Find where the given text appears and provide that cell's center as (x, y) coordinate. 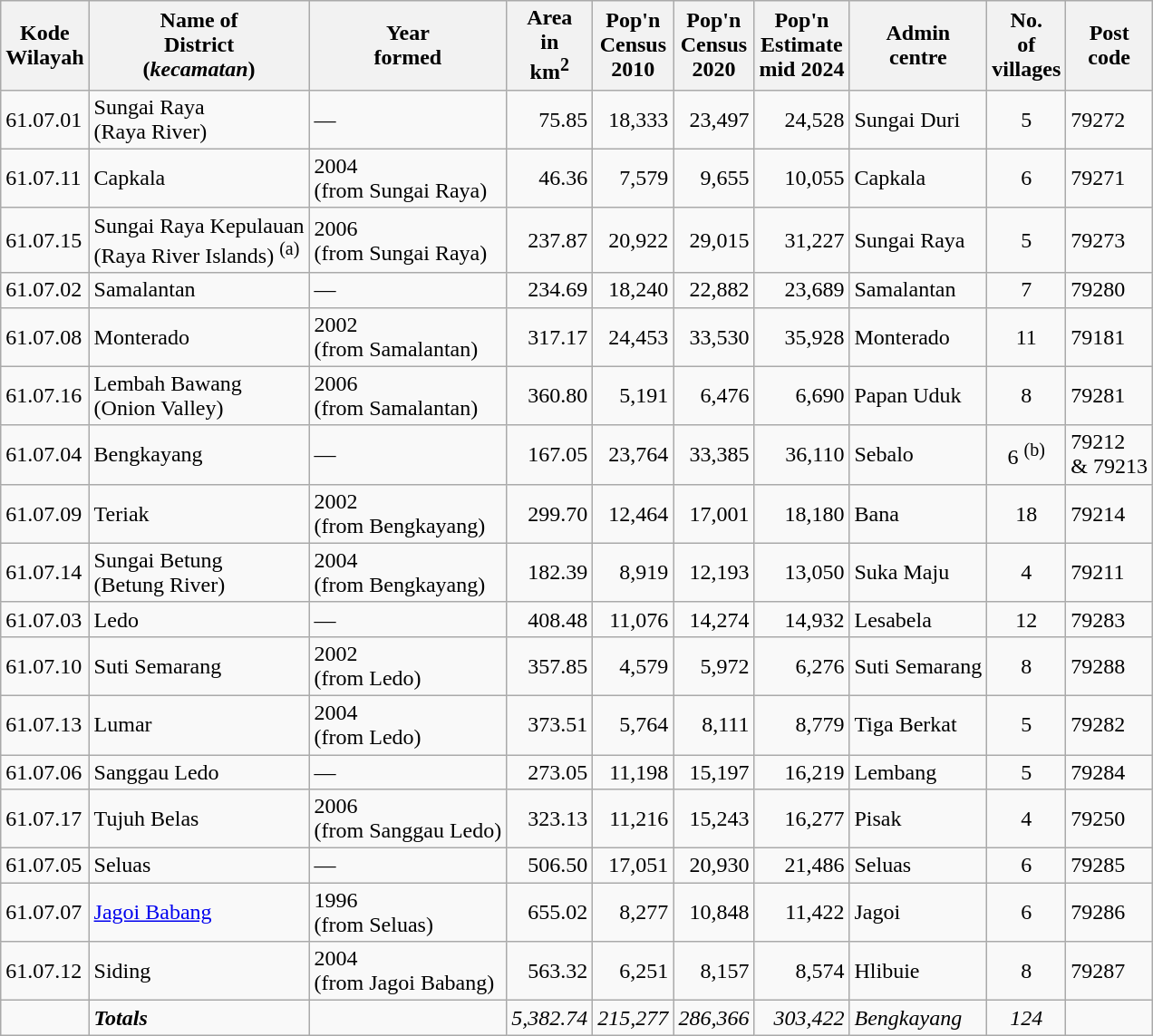
61.07.04 (45, 455)
5,382.74 (549, 1018)
10,055 (801, 178)
No.ofvillages (1026, 45)
1996(from Seluas) (408, 912)
79273 (1109, 240)
11 (1026, 337)
Papan Uduk (918, 395)
79214 (1109, 513)
Tujuh Belas (199, 819)
6 (b) (1026, 455)
2006(from Samalantan) (408, 395)
Sungai Raya Kepulauan (Raya River Islands) (a) (199, 240)
61.07.06 (45, 772)
79288 (1109, 665)
Totals (199, 1018)
22,882 (714, 290)
8,779 (801, 725)
18,240 (633, 290)
357.85 (549, 665)
18 (1026, 513)
655.02 (549, 912)
16,219 (801, 772)
167.05 (549, 455)
79181 (1109, 337)
Lembah Bawang (Onion Valley) (199, 395)
8,157 (714, 972)
Sanggau Ledo (199, 772)
79250 (1109, 819)
20,930 (714, 866)
237.87 (549, 240)
Name ofDistrict(kecamatan) (199, 45)
11,198 (633, 772)
61.07.09 (45, 513)
12,193 (714, 573)
61.07.03 (45, 619)
5,191 (633, 395)
303,422 (801, 1018)
Sungai Duri (918, 120)
23,689 (801, 290)
Postcode (1109, 45)
29,015 (714, 240)
6,251 (633, 972)
323.13 (549, 819)
79271 (1109, 178)
33,530 (714, 337)
61.07.15 (45, 240)
61.07.16 (45, 395)
Lesabela (918, 619)
Jagoi Babang (199, 912)
61.07.11 (45, 178)
33,385 (714, 455)
Lembang (918, 772)
10,848 (714, 912)
286,366 (714, 1018)
61.07.07 (45, 912)
273.05 (549, 772)
61.07.17 (45, 819)
2004(from Sungai Raya) (408, 178)
61.07.05 (45, 866)
79283 (1109, 619)
6,476 (714, 395)
23,497 (714, 120)
36,110 (801, 455)
Teriak (199, 513)
2002(from Bengkayang) (408, 513)
2004(from Jagoi Babang) (408, 972)
9,655 (714, 178)
Jagoi (918, 912)
Pop'nCensus2010 (633, 45)
31,227 (801, 240)
21,486 (801, 866)
20,922 (633, 240)
Lumar (199, 725)
12,464 (633, 513)
563.32 (549, 972)
8,574 (801, 972)
11,422 (801, 912)
Suka Maju (918, 573)
8,111 (714, 725)
2006(from Sungai Raya) (408, 240)
79286 (1109, 912)
299.70 (549, 513)
61.07.02 (45, 290)
2004(from Bengkayang) (408, 573)
215,277 (633, 1018)
79272 (1109, 120)
61.07.14 (45, 573)
61.07.12 (45, 972)
61.07.01 (45, 120)
Hlibuie (918, 972)
12 (1026, 619)
Year formed (408, 45)
4,579 (633, 665)
373.51 (549, 725)
360.80 (549, 395)
79284 (1109, 772)
234.69 (549, 290)
6,690 (801, 395)
Admincentre (918, 45)
Kode Wilayah (45, 45)
Pisak (918, 819)
Sungai Betung (Betung River) (199, 573)
124 (1026, 1018)
Pop'nEstimatemid 2024 (801, 45)
Sungai Raya (918, 240)
Sungai Raya (Raya River) (199, 120)
317.17 (549, 337)
Tiga Berkat (918, 725)
79281 (1109, 395)
14,274 (714, 619)
408.48 (549, 619)
79287 (1109, 972)
79280 (1109, 290)
7 (1026, 290)
5,764 (633, 725)
Pop'nCensus2020 (714, 45)
61.07.13 (45, 725)
8,277 (633, 912)
46.36 (549, 178)
18,180 (801, 513)
7,579 (633, 178)
Area inkm2 (549, 45)
Sebalo (918, 455)
Ledo (199, 619)
14,932 (801, 619)
11,216 (633, 819)
13,050 (801, 573)
24,453 (633, 337)
8,919 (633, 573)
17,001 (714, 513)
2002(from Ledo) (408, 665)
6,276 (801, 665)
24,528 (801, 120)
79285 (1109, 866)
79212& 79213 (1109, 455)
5,972 (714, 665)
2002(from Samalantan) (408, 337)
75.85 (549, 120)
79282 (1109, 725)
2004(from Ledo) (408, 725)
506.50 (549, 866)
79211 (1109, 573)
Bana (918, 513)
11,076 (633, 619)
18,333 (633, 120)
61.07.08 (45, 337)
23,764 (633, 455)
2006(from Sanggau Ledo) (408, 819)
16,277 (801, 819)
61.07.10 (45, 665)
Siding (199, 972)
182.39 (549, 573)
35,928 (801, 337)
15,243 (714, 819)
15,197 (714, 772)
17,051 (633, 866)
